Find where the given text appears and provide that cell's center as (X, Y) coordinate. 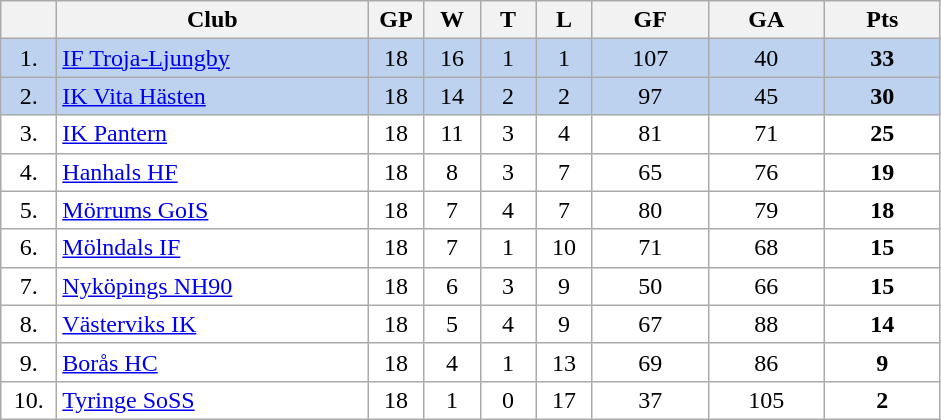
6 (452, 286)
16 (452, 58)
97 (650, 96)
37 (650, 400)
Borås HC (212, 362)
10 (564, 248)
17 (564, 400)
GA (766, 20)
10. (29, 400)
79 (766, 210)
Nyköpings NH90 (212, 286)
8. (29, 324)
IK Pantern (212, 134)
9. (29, 362)
86 (766, 362)
Pts (882, 20)
L (564, 20)
13 (564, 362)
6. (29, 248)
25 (882, 134)
5. (29, 210)
65 (650, 172)
69 (650, 362)
76 (766, 172)
2. (29, 96)
45 (766, 96)
Tyringe SoSS (212, 400)
40 (766, 58)
T (508, 20)
33 (882, 58)
105 (766, 400)
IF Troja-Ljungby (212, 58)
5 (452, 324)
7. (29, 286)
Mölndals IF (212, 248)
50 (650, 286)
Mörrums GoIS (212, 210)
Club (212, 20)
66 (766, 286)
GP (396, 20)
8 (452, 172)
11 (452, 134)
107 (650, 58)
68 (766, 248)
Hanhals HF (212, 172)
3. (29, 134)
4. (29, 172)
Västerviks IK (212, 324)
88 (766, 324)
67 (650, 324)
GF (650, 20)
80 (650, 210)
81 (650, 134)
W (452, 20)
30 (882, 96)
0 (508, 400)
19 (882, 172)
IK Vita Hästen (212, 96)
1. (29, 58)
